Capture the cell that displays the provided text and extract its (X, Y) central coordinate. 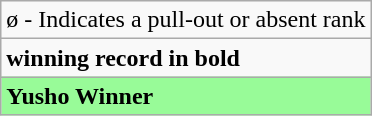
winning record in bold (186, 58)
ø - Indicates a pull-out or absent rank (186, 20)
Yusho Winner (186, 96)
